Detect which cell encompasses the target text, then output its [x, y] center coordinate. 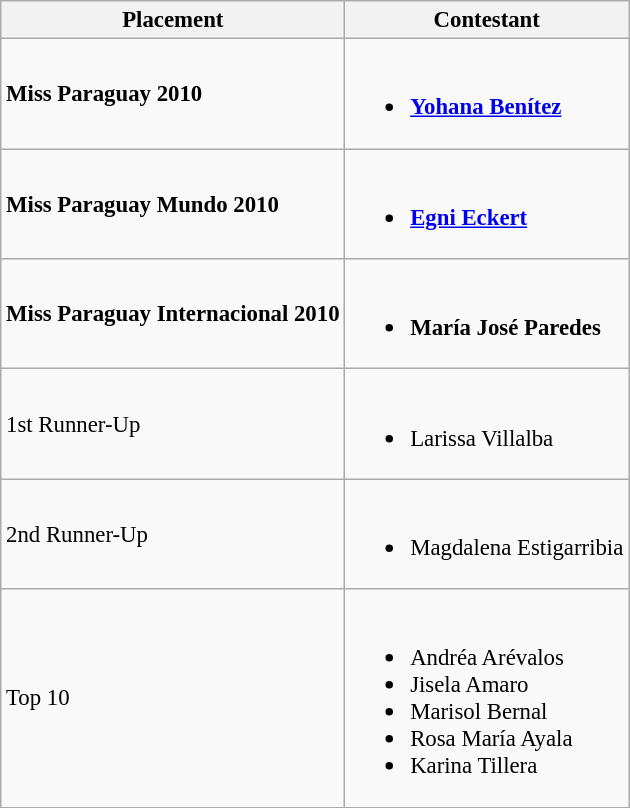
Andréa ArévalosJisela AmaroMarisol BernalRosa María AyalaKarina Tillera [487, 698]
Contestant [487, 20]
Top 10 [173, 698]
María José Paredes [487, 314]
Larissa Villalba [487, 424]
Miss Paraguay 2010 [173, 94]
Yohana Benítez [487, 94]
Placement [173, 20]
Magdalena Estigarribia [487, 534]
1st Runner-Up [173, 424]
2nd Runner-Up [173, 534]
Egni Eckert [487, 204]
Miss Paraguay Mundo 2010 [173, 204]
Miss Paraguay Internacional 2010 [173, 314]
